Locate the cell with the specified text and output its (X, Y) center coordinate. 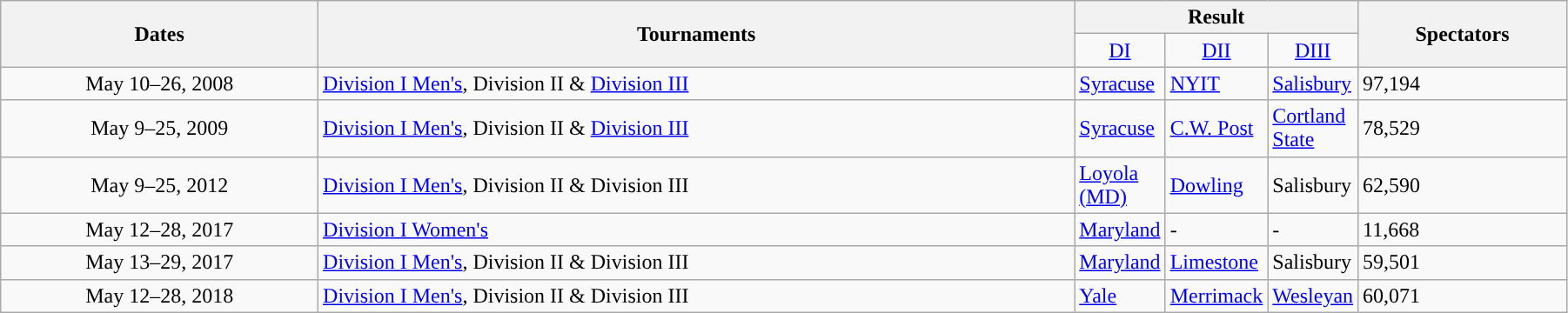
May 12–28, 2017 (160, 230)
May 10–26, 2008 (160, 83)
DIII (1313, 50)
60,071 (1463, 296)
May 13–29, 2017 (160, 263)
Result (1216, 17)
59,501 (1463, 263)
May 9–25, 2012 (160, 184)
DII (1216, 50)
C.W. Post (1216, 129)
62,590 (1463, 184)
Limestone (1216, 263)
May 12–28, 2018 (160, 296)
Loyola (MD) (1120, 184)
Division I Women's (696, 230)
Cortland State (1313, 129)
Dates (160, 34)
May 9–25, 2009 (160, 129)
Wesleyan (1313, 296)
DI (1120, 50)
Dowling (1216, 184)
11,668 (1463, 230)
NYIT (1216, 83)
Spectators (1463, 34)
Yale (1120, 296)
Merrimack (1216, 296)
78,529 (1463, 129)
97,194 (1463, 83)
Tournaments (696, 34)
